For the text-containing cell, return its midpoint in (X, Y) coordinate format. 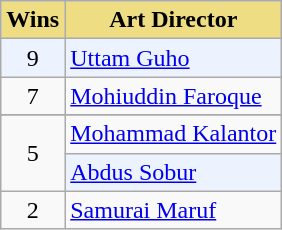
9 (33, 58)
Art Director (174, 20)
2 (33, 210)
7 (33, 96)
Samurai Maruf (174, 210)
Mohiuddin Faroque (174, 96)
Uttam Guho (174, 58)
5 (33, 153)
Mohammad Kalantor (174, 134)
Abdus Sobur (174, 172)
Wins (33, 20)
